Detect which cell encompasses the target text, then output its [x, y] center coordinate. 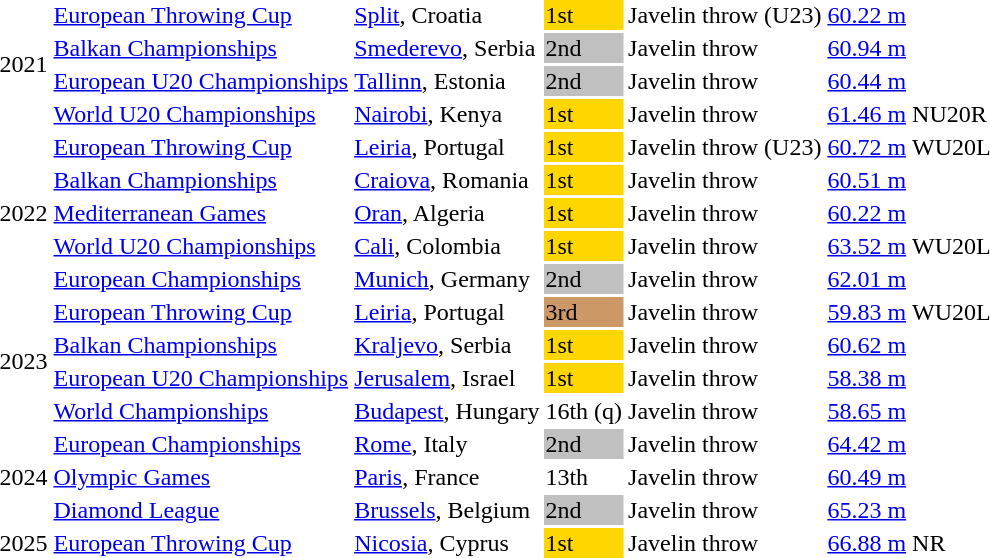
Nicosia, Cyprus [447, 543]
Budapest, Hungary [447, 411]
World Championships [201, 411]
65.23 m [867, 510]
66.88 m [867, 543]
3rd [584, 312]
60.49 m [867, 477]
Smederevo, Serbia [447, 48]
60.51 m [867, 180]
Nairobi, Kenya [447, 114]
Paris, France [447, 477]
Cali, Colombia [447, 246]
Munich, Germany [447, 279]
60.44 m [867, 81]
Mediterranean Games [201, 213]
Kraljevo, Serbia [447, 345]
Jerusalem, Israel [447, 378]
58.65 m [867, 411]
13th [584, 477]
61.46 m [867, 114]
64.42 m [867, 444]
Split, Croatia [447, 15]
Craiova, Romania [447, 180]
58.38 m [867, 378]
Olympic Games [201, 477]
Brussels, Belgium [447, 510]
62.01 m [867, 279]
16th (q) [584, 411]
Rome, Italy [447, 444]
60.62 m [867, 345]
63.52 m [867, 246]
60.72 m [867, 147]
Tallinn, Estonia [447, 81]
60.94 m [867, 48]
Oran, Algeria [447, 213]
Diamond League [201, 510]
59.83 m [867, 312]
